Scan for the cell matching the given text and deliver its (x, y) coordinate at center. 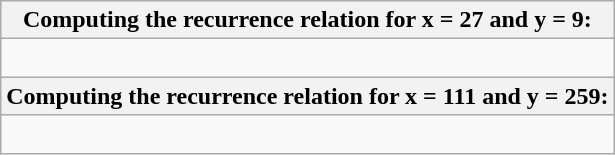
Computing the recurrence relation for x = 111 and y = 259: (308, 96)
Computing the recurrence relation for x = 27 and y = 9: (308, 20)
